For the text-containing cell, return its midpoint in [X, Y] coordinate format. 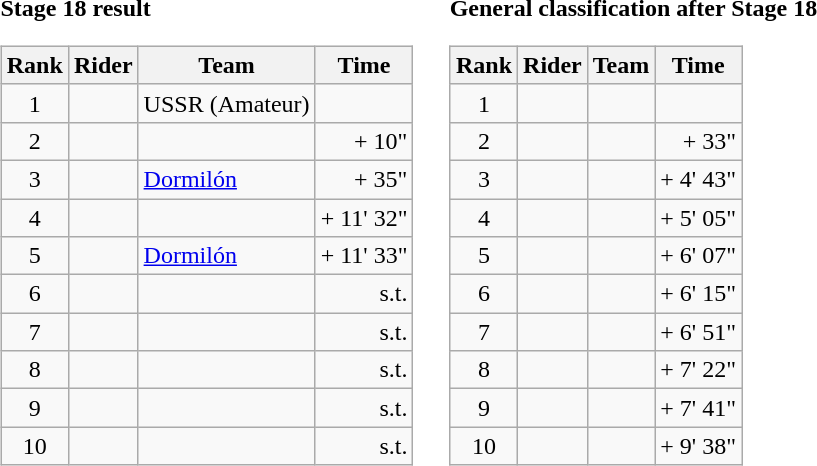
+ 6' 07" [698, 256]
+ 7' 22" [698, 370]
+ 4' 43" [698, 179]
+ 6' 51" [698, 332]
+ 5' 05" [698, 217]
+ 33" [698, 141]
+ 10" [364, 141]
+ 11' 32" [364, 217]
+ 6' 15" [698, 294]
+ 9' 38" [698, 446]
+ 11' 33" [364, 256]
+ 35" [364, 179]
+ 7' 41" [698, 408]
USSR (Amateur) [226, 103]
